Capture the cell that displays the provided text and extract its [X, Y] central coordinate. 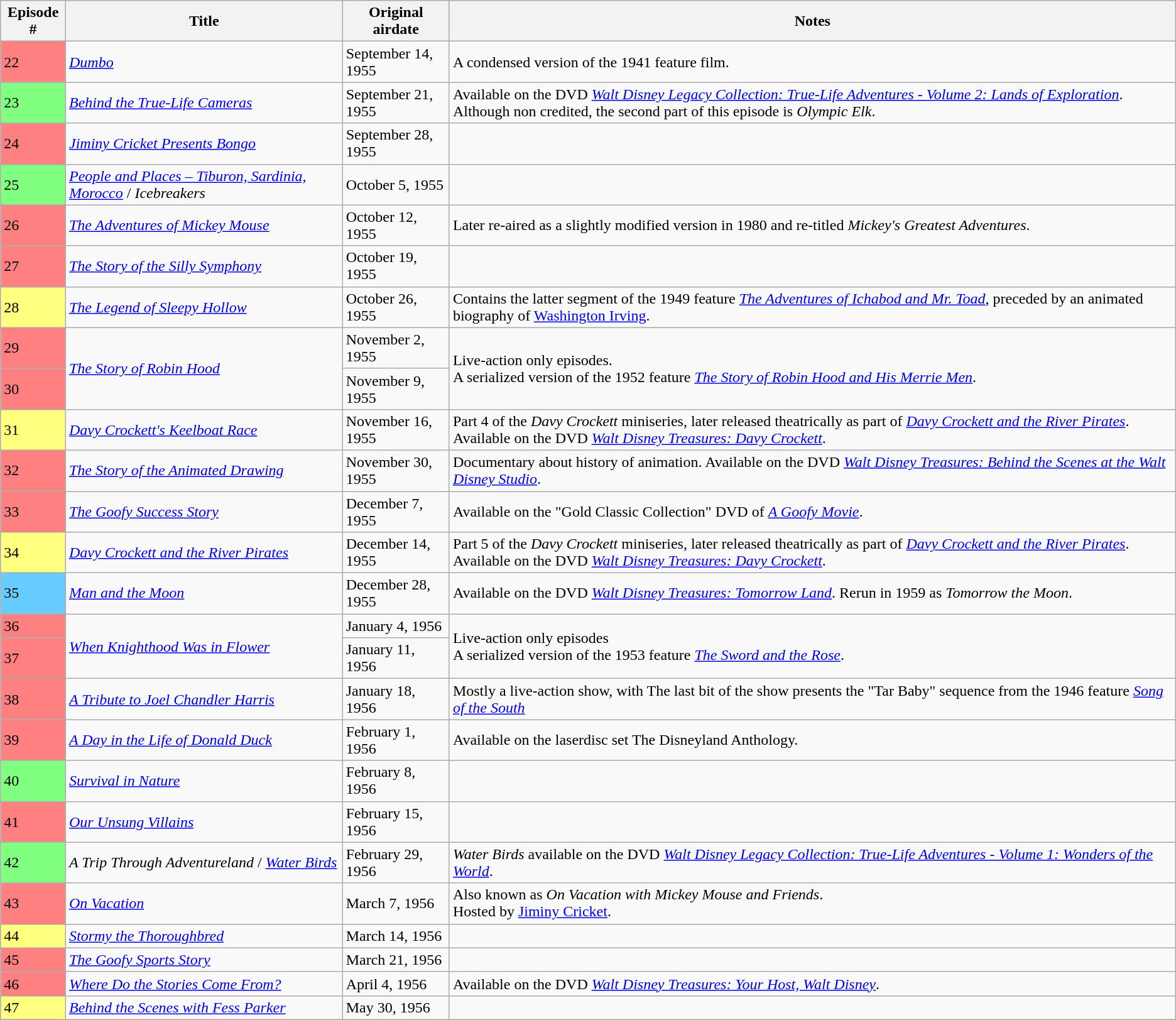
December 7, 1955 [396, 512]
December 28, 1955 [396, 593]
January 4, 1956 [396, 626]
Live-action only episodes A serialized version of the 1953 feature The Sword and the Rose. [812, 646]
On Vacation [204, 904]
February 15, 1956 [396, 822]
November 16, 1955 [396, 430]
The Story of the Animated Drawing [204, 470]
People and Places – Tiburon, Sardinia, Morocco / Icebreakers [204, 185]
Available on the "Gold Classic Collection" DVD of A Goofy Movie. [812, 512]
33 [33, 512]
March 21, 1956 [396, 960]
February 1, 1956 [396, 740]
Davy Crockett and the River Pirates [204, 553]
February 29, 1956 [396, 862]
Title [204, 21]
37 [33, 659]
Jiminy Cricket Presents Bongo [204, 143]
A Tribute to Joel Chandler Harris [204, 699]
September 14, 1955 [396, 62]
Man and the Moon [204, 593]
Behind the Scenes with Fess Parker [204, 1007]
30 [33, 388]
The Goofy Success Story [204, 512]
January 18, 1956 [396, 699]
April 4, 1956 [396, 984]
The Story of the Silly Symphony [204, 266]
27 [33, 266]
October 19, 1955 [396, 266]
January 11, 1956 [396, 659]
September 21, 1955 [396, 103]
Available on the laserdisc set The Disneyland Anthology. [812, 740]
41 [33, 822]
Survival in Nature [204, 781]
43 [33, 904]
When Knighthood Was in Flower [204, 646]
25 [33, 185]
35 [33, 593]
26 [33, 225]
Mostly a live-action show, with The last bit of the show presents the "Tar Baby" sequence from the 1946 feature Song of the South [812, 699]
23 [33, 103]
October 5, 1955 [396, 185]
24 [33, 143]
October 26, 1955 [396, 307]
47 [33, 1007]
22 [33, 62]
May 30, 1956 [396, 1007]
Available on the DVD Walt Disney Treasures: Your Host, Walt Disney. [812, 984]
42 [33, 862]
The Goofy Sports Story [204, 960]
November 2, 1955 [396, 348]
November 9, 1955 [396, 388]
Behind the True-Life Cameras [204, 103]
39 [33, 740]
Episode # [33, 21]
Original airdate [396, 21]
Available on the DVD Walt Disney Treasures: Tomorrow Land. Rerun in 1959 as Tomorrow the Moon. [812, 593]
29 [33, 348]
The Adventures of Mickey Mouse [204, 225]
A Day in the Life of Donald Duck [204, 740]
31 [33, 430]
38 [33, 699]
Documentary about history of animation. Available on the DVD Walt Disney Treasures: Behind the Scenes at the Walt Disney Studio. [812, 470]
The Legend of Sleepy Hollow [204, 307]
Where Do the Stories Come From? [204, 984]
28 [33, 307]
October 12, 1955 [396, 225]
March 7, 1956 [396, 904]
Our Unsung Villains [204, 822]
November 30, 1955 [396, 470]
A condensed version of the 1941 feature film. [812, 62]
36 [33, 626]
45 [33, 960]
September 28, 1955 [396, 143]
Live-action only episodes. A serialized version of the 1952 feature The Story of Robin Hood and His Merrie Men. [812, 368]
32 [33, 470]
Davy Crockett's Keelboat Race [204, 430]
40 [33, 781]
34 [33, 553]
Stormy the Thoroughbred [204, 936]
Notes [812, 21]
Also known as On Vacation with Mickey Mouse and Friends.Hosted by Jiminy Cricket. [812, 904]
Dumbo [204, 62]
Water Birds available on the DVD Walt Disney Legacy Collection: True-Life Adventures - Volume 1: Wonders of the World. [812, 862]
46 [33, 984]
44 [33, 936]
February 8, 1956 [396, 781]
Contains the latter segment of the 1949 feature The Adventures of Ichabod and Mr. Toad, preceded by an animated biography of Washington Irving. [812, 307]
The Story of Robin Hood [204, 368]
A Trip Through Adventureland / Water Birds [204, 862]
Later re-aired as a slightly modified version in 1980 and re-titled Mickey's Greatest Adventures. [812, 225]
December 14, 1955 [396, 553]
March 14, 1956 [396, 936]
